Find where the given text appears and provide that cell's center as [x, y] coordinate. 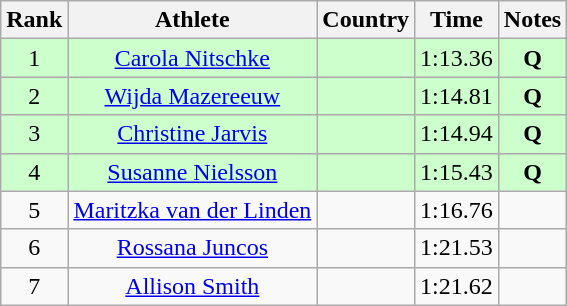
3 [34, 134]
Allison Smith [192, 286]
5 [34, 210]
Rank [34, 20]
1:21.53 [457, 248]
Rossana Juncos [192, 248]
1:14.94 [457, 134]
Christine Jarvis [192, 134]
2 [34, 96]
Athlete [192, 20]
1:15.43 [457, 172]
1 [34, 58]
4 [34, 172]
Maritzka van der Linden [192, 210]
Notes [532, 20]
1:21.62 [457, 286]
7 [34, 286]
Country [366, 20]
Wijda Mazereeuw [192, 96]
6 [34, 248]
1:14.81 [457, 96]
Susanne Nielsson [192, 172]
1:16.76 [457, 210]
Time [457, 20]
Carola Nitschke [192, 58]
1:13.36 [457, 58]
